Output the [x, y] coordinate of the center of the cell containing the given text.  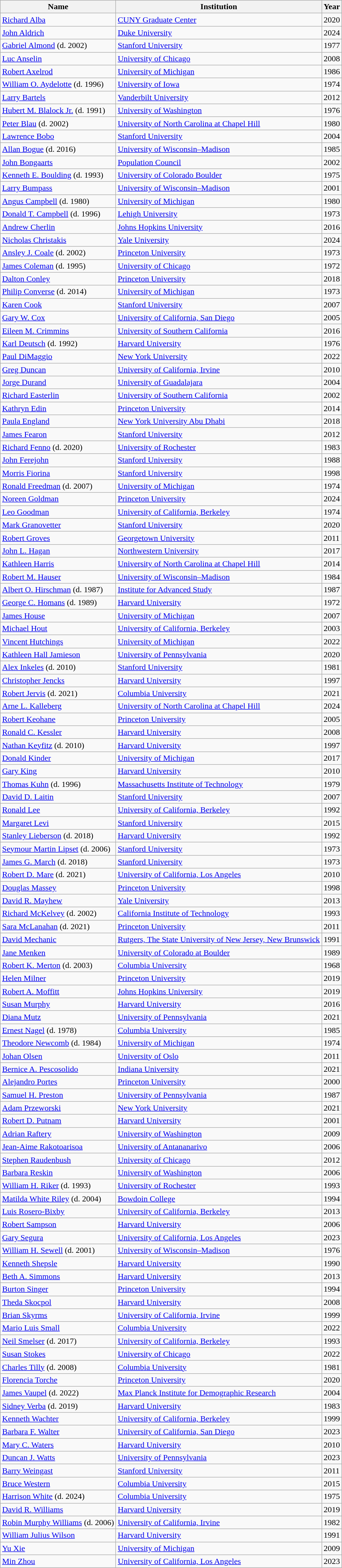
Indiana University [218, 1069]
Institution [218, 7]
Donald Kinder [58, 758]
Ronald Freedman (d. 2007) [58, 486]
Duncan J. Watts [58, 1458]
Theda Skocpol [58, 1302]
Bowdoin College [218, 1198]
Mario Luis Small [58, 1328]
James Coleman (d. 1995) [58, 266]
Adrian Raftery [58, 1134]
Allan Bogue (d. 2016) [58, 149]
Sara McLanahan (d. 2021) [58, 926]
Robert Groves [58, 538]
Vanderbilt University [218, 97]
Paul DiMaggio [58, 356]
University of Antananarivo [218, 1147]
Matilda White Riley (d. 2004) [58, 1198]
James Vaupel (d. 2022) [58, 1393]
George C. Homans (d. 1989) [58, 603]
Charles Tilly (d. 2008) [58, 1367]
Samuel H. Preston [58, 1095]
1989 [331, 952]
Nicholas Christakis [58, 240]
Gabriel Almond (d. 2002) [58, 46]
James G. March (d. 2018) [58, 862]
Hubert M. Blalock Jr. (d. 1991) [58, 110]
Robert K. Merton (d. 2003) [58, 965]
Barry Weingast [58, 1471]
David R. Mayhew [58, 901]
Eileen M. Crimmins [58, 330]
John Bongaarts [58, 162]
Robert D. Mare (d. 2021) [58, 875]
Arne L. Kalleberg [58, 706]
Harrison White (d. 2024) [58, 1497]
Beth A. Simmons [58, 1276]
Robert Jervis (d. 2021) [58, 693]
Noreen Goldman [58, 499]
Philip Converse (d. 2014) [58, 292]
Barbara F. Walter [58, 1432]
Susan Murphy [58, 1004]
Population Council [218, 162]
John L. Hagan [58, 551]
Stephen Raudenbush [58, 1160]
Robert A. Moffitt [58, 991]
Douglas Massey [58, 888]
Ernest Nagel (d. 1978) [58, 1030]
Bruce Western [58, 1484]
James Fearon [58, 434]
Diana Mutz [58, 1017]
Leo Goodman [58, 512]
Thomas Kuhn (d. 1996) [58, 784]
Gary W. Cox [58, 318]
Massachusetts Institute of Technology [218, 784]
William H. Riker (d. 1993) [58, 1185]
Larry Bartels [58, 97]
Name [58, 7]
1977 [331, 46]
Jane Menken [58, 952]
Institute for Advanced Study [218, 590]
Burton Singer [58, 1289]
Robert M. Hauser [58, 577]
University of Guadalajara [218, 383]
Ronald C. Kessler [58, 732]
Richard Fenno (d. 2020) [58, 447]
2003 [331, 629]
John Aldrich [58, 33]
Ansley J. Coale (d. 2002) [58, 253]
Min Zhou [58, 1561]
CUNY Graduate Center [218, 20]
Barbara Reskin [58, 1173]
Johan Olsen [58, 1056]
Larry Bumpass [58, 188]
Ronald Lee [58, 810]
Alejandro Portes [58, 1082]
Lawrence Bobo [58, 136]
Christopher Jencks [58, 680]
Florencia Torche [58, 1380]
Alex Inkeles (d. 2010) [58, 667]
Gary Segura [58, 1238]
1982 [331, 1522]
2000 [331, 1082]
University of Oslo [218, 1056]
University of Colorado Boulder [218, 175]
Northwestern University [218, 551]
Jean-Aime Rakotoarisoa [58, 1147]
William Julius Wilson [58, 1535]
Mark Granovetter [58, 525]
Gary King [58, 771]
William O. Aydelotte (d. 1996) [58, 84]
Kathryn Edin [58, 408]
Mary C. Waters [58, 1445]
Susan Stokes [58, 1354]
1988 [331, 460]
Year [331, 7]
Richard McKelvey (d. 2002) [58, 914]
David R. Williams [58, 1509]
Angus Campbell (d. 1980) [58, 201]
Yu Xie [58, 1548]
Karen Cook [58, 305]
Kenneth E. Boulding (d. 1993) [58, 175]
Greg Duncan [58, 369]
James House [58, 616]
University of Colorado at Boulder [218, 952]
William H. Sewell (d. 2001) [58, 1250]
Margaret Levi [58, 823]
David Mechanic [58, 939]
Duke University [218, 33]
Paula England [58, 421]
Nathan Keyfitz (d. 2010) [58, 745]
1968 [331, 965]
Richard Alba [58, 20]
1984 [331, 577]
Neil Smelser (d. 2017) [58, 1341]
Michael Hout [58, 629]
Georgetown University [218, 538]
Robert Axelrod [58, 71]
Robin Murphy Williams (d. 2006) [58, 1522]
David D. Laitin [58, 797]
Bernice A. Pescosolido [58, 1069]
Rutgers, The State University of New Jersey, New Brunswick [218, 939]
Robert D. Putnam [58, 1121]
California Institute of Technology [218, 914]
Max Planck Institute for Demographic Research [218, 1393]
Adam Przeworski [58, 1108]
1990 [331, 1263]
Richard Easterlin [58, 395]
Lehigh University [218, 214]
Luc Anselin [58, 59]
Helen Milner [58, 978]
Brian Skyrms [58, 1315]
Dalton Conley [58, 279]
Kenneth Shepsle [58, 1263]
Kenneth Wachter [58, 1419]
John Ferejohn [58, 460]
Donald T. Campbell (d. 1996) [58, 214]
Luis Rosero-Bixby [58, 1212]
Stanley Lieberson (d. 2018) [58, 836]
Albert O. Hirschman (d. 1987) [58, 590]
Seymour Martin Lipset (d. 2006) [58, 849]
Robert Keohane [58, 719]
University of Iowa [218, 84]
Peter Blau (d. 2002) [58, 123]
Kathleen Hall Jamieson [58, 654]
Sidney Verba (d. 2019) [58, 1406]
Karl Deutsch (d. 1992) [58, 343]
1979 [331, 784]
Theodore Newcomb (d. 1984) [58, 1043]
New York University Abu Dhabi [218, 421]
Kathleen Harris [58, 564]
Robert Sampson [58, 1225]
Vincent Hutchings [58, 642]
Jorge Durand [58, 383]
Andrew Cherlin [58, 227]
Morris Fiorina [58, 473]
1986 [331, 71]
